Determine the (X, Y) coordinate at the center of the cell enclosing the given text.  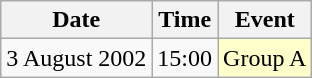
Time (185, 20)
Group A (265, 58)
15:00 (185, 58)
Date (76, 20)
3 August 2002 (76, 58)
Event (265, 20)
